Capture the cell that displays the provided text and extract its (X, Y) central coordinate. 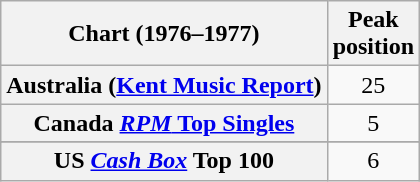
Australia (Kent Music Report) (164, 85)
5 (373, 123)
Canada RPM Top Singles (164, 123)
6 (373, 161)
25 (373, 85)
Peakposition (373, 34)
US Cash Box Top 100 (164, 161)
Chart (1976–1977) (164, 34)
